Capture the cell that displays the provided text and extract its [X, Y] central coordinate. 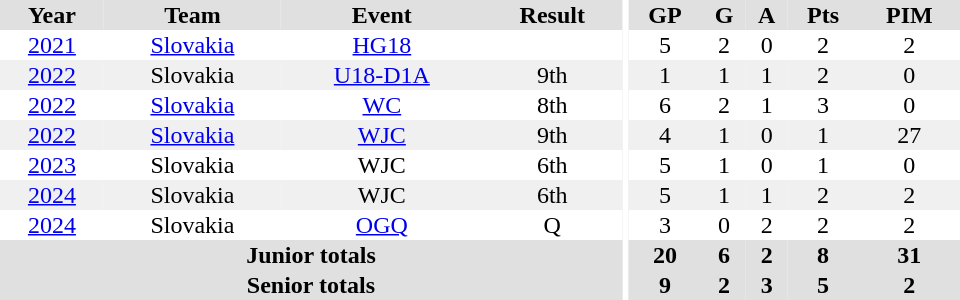
Senior totals [311, 285]
Q [552, 225]
G [724, 15]
2021 [52, 45]
9 [665, 285]
Team [192, 15]
20 [665, 255]
4 [665, 135]
OGQ [382, 225]
A [766, 15]
2023 [52, 165]
GP [665, 15]
PIM [910, 15]
Result [552, 15]
WC [382, 105]
27 [910, 135]
8 [822, 255]
8th [552, 105]
U18-D1A [382, 75]
Year [52, 15]
Junior totals [311, 255]
31 [910, 255]
HG18 [382, 45]
Event [382, 15]
Pts [822, 15]
